Return the [X, Y] coordinate for the center point of the cell that contains the specified text.  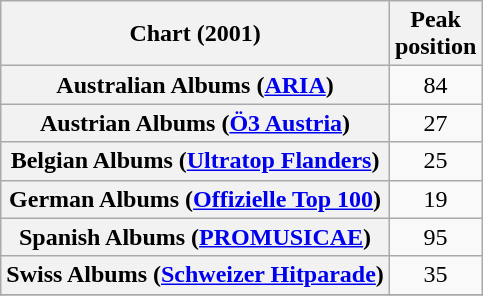
25 [435, 161]
95 [435, 237]
Austrian Albums (Ö3 Austria) [196, 123]
Belgian Albums (Ultratop Flanders) [196, 161]
19 [435, 199]
35 [435, 275]
Australian Albums (ARIA) [196, 85]
27 [435, 123]
Chart (2001) [196, 34]
Swiss Albums (Schweizer Hitparade) [196, 275]
Spanish Albums (PROMUSICAE) [196, 237]
German Albums (Offizielle Top 100) [196, 199]
Peakposition [435, 34]
84 [435, 85]
